Identify which cell holds the provided text, then report its (x, y) central coordinate. 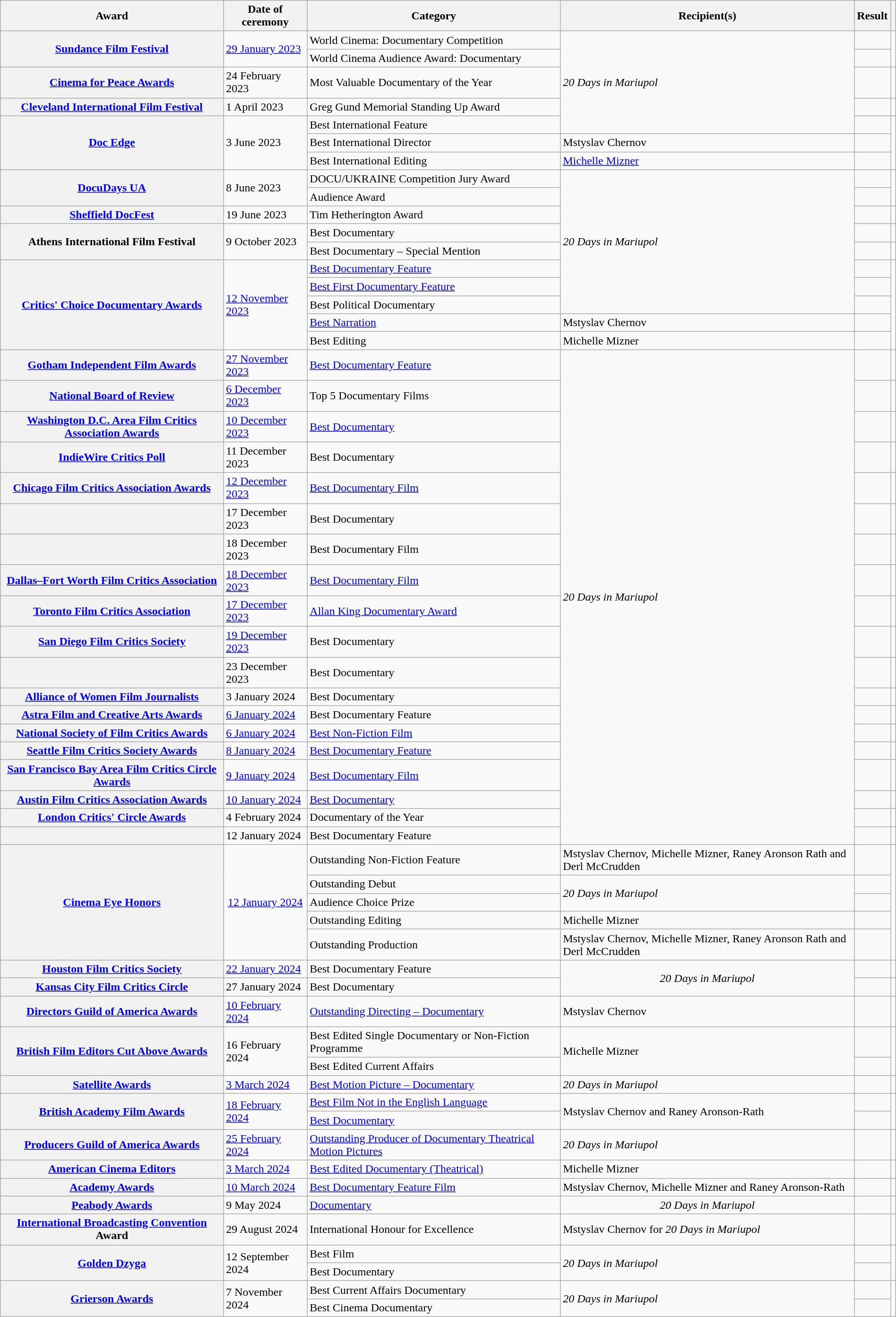
Peabody Awards (112, 1205)
Cinema for Peace Awards (112, 82)
27 November 2023 (266, 365)
Best Documentary Feature Film (434, 1187)
International Broadcasting Convention Award (112, 1230)
Outstanding Production (434, 944)
Documentary of the Year (434, 818)
Mstyslav Chernov for 20 Days in Mariupol (707, 1230)
National Board of Review (112, 396)
Mstyslav Chernov, Michelle Mizner and Raney Aronson-Rath (707, 1187)
Outstanding Debut (434, 884)
19 December 2023 (266, 642)
Directors Guild of America Awards (112, 1011)
Audience Choice Prize (434, 902)
Best Film Not in the English Language (434, 1102)
16 February 2024 (266, 1051)
Category (434, 16)
1 April 2023 (266, 107)
Grierson Awards (112, 1299)
Best International Feature (434, 125)
10 February 2024 (266, 1011)
29 January 2023 (266, 49)
Mstyslav Chernov and Raney Aronson-Rath (707, 1111)
7 November 2024 (266, 1299)
Documentary (434, 1205)
Sheffield DocFest (112, 215)
18 February 2024 (266, 1111)
Washington D.C. Area Film Critics Association Awards (112, 426)
London Critics' Circle Awards (112, 818)
Best International Director (434, 143)
Best Edited Single Documentary or Non-Fiction Programme (434, 1042)
Critics' Choice Documentary Awards (112, 305)
Recipient(s) (707, 16)
Best Editing (434, 341)
Alliance of Women Film Journalists (112, 697)
23 December 2023 (266, 672)
10 March 2024 (266, 1187)
9 January 2024 (266, 775)
Satellite Awards (112, 1085)
10 December 2023 (266, 426)
Golden Dzyga (112, 1263)
Result (872, 16)
Academy Awards (112, 1187)
Best Current Affairs Documentary (434, 1290)
11 December 2023 (266, 457)
12 November 2023 (266, 305)
Best Edited Current Affairs (434, 1067)
British Film Editors Cut Above Awards (112, 1051)
World Cinema Audience Award: Documentary (434, 58)
12 December 2023 (266, 488)
Astra Film and Creative Arts Awards (112, 715)
Outstanding Non-Fiction Feature (434, 860)
American Cinema Editors (112, 1169)
3 January 2024 (266, 697)
Most Valuable Documentary of the Year (434, 82)
Producers Guild of America Awards (112, 1145)
27 January 2024 (266, 987)
San Diego Film Critics Society (112, 642)
Athens International Film Festival (112, 241)
25 February 2024 (266, 1145)
Tim Hetherington Award (434, 215)
Outstanding Editing (434, 920)
Best Cinema Documentary (434, 1308)
6 December 2023 (266, 396)
Best Edited Documentary (Theatrical) (434, 1169)
9 October 2023 (266, 241)
19 June 2023 (266, 215)
Austin Film Critics Association Awards (112, 800)
Award (112, 16)
3 June 2023 (266, 143)
Toronto Film Critics Association (112, 611)
Best Narration (434, 323)
Audience Award (434, 197)
4 February 2024 (266, 818)
British Academy Film Awards (112, 1111)
Best Motion Picture – Documentary (434, 1085)
DOCU/UKRAINE Competition Jury Award (434, 179)
Doc Edge (112, 143)
29 August 2024 (266, 1230)
Allan King Documentary Award (434, 611)
International Honour for Excellence (434, 1230)
Best Film (434, 1254)
Top 5 Documentary Films (434, 396)
San Francisco Bay Area Film Critics Circle Awards (112, 775)
Best First Documentary Feature (434, 287)
Gotham Independent Film Awards (112, 365)
Chicago Film Critics Association Awards (112, 488)
8 January 2024 (266, 751)
National Society of Film Critics Awards (112, 733)
Cleveland International Film Festival (112, 107)
Best Non-Fiction Film (434, 733)
Best International Editing (434, 161)
Seattle Film Critics Society Awards (112, 751)
World Cinema: Documentary Competition (434, 40)
Date of ceremony (266, 16)
Houston Film Critics Society (112, 969)
9 May 2024 (266, 1205)
Dallas–Fort Worth Film Critics Association (112, 580)
IndieWire Critics Poll (112, 457)
22 January 2024 (266, 969)
24 February 2023 (266, 82)
Cinema Eye Honors (112, 902)
DocuDays UA (112, 188)
Greg Gund Memorial Standing Up Award (434, 107)
10 January 2024 (266, 800)
Outstanding Producer of Documentary Theatrical Motion Pictures (434, 1145)
12 September 2024 (266, 1263)
Outstanding Directing – Documentary (434, 1011)
8 June 2023 (266, 188)
Best Political Documentary (434, 305)
Best Documentary – Special Mention (434, 251)
Kansas City Film Critics Circle (112, 987)
Sundance Film Festival (112, 49)
